Find where the given text appears and provide that cell's center as (x, y) coordinate. 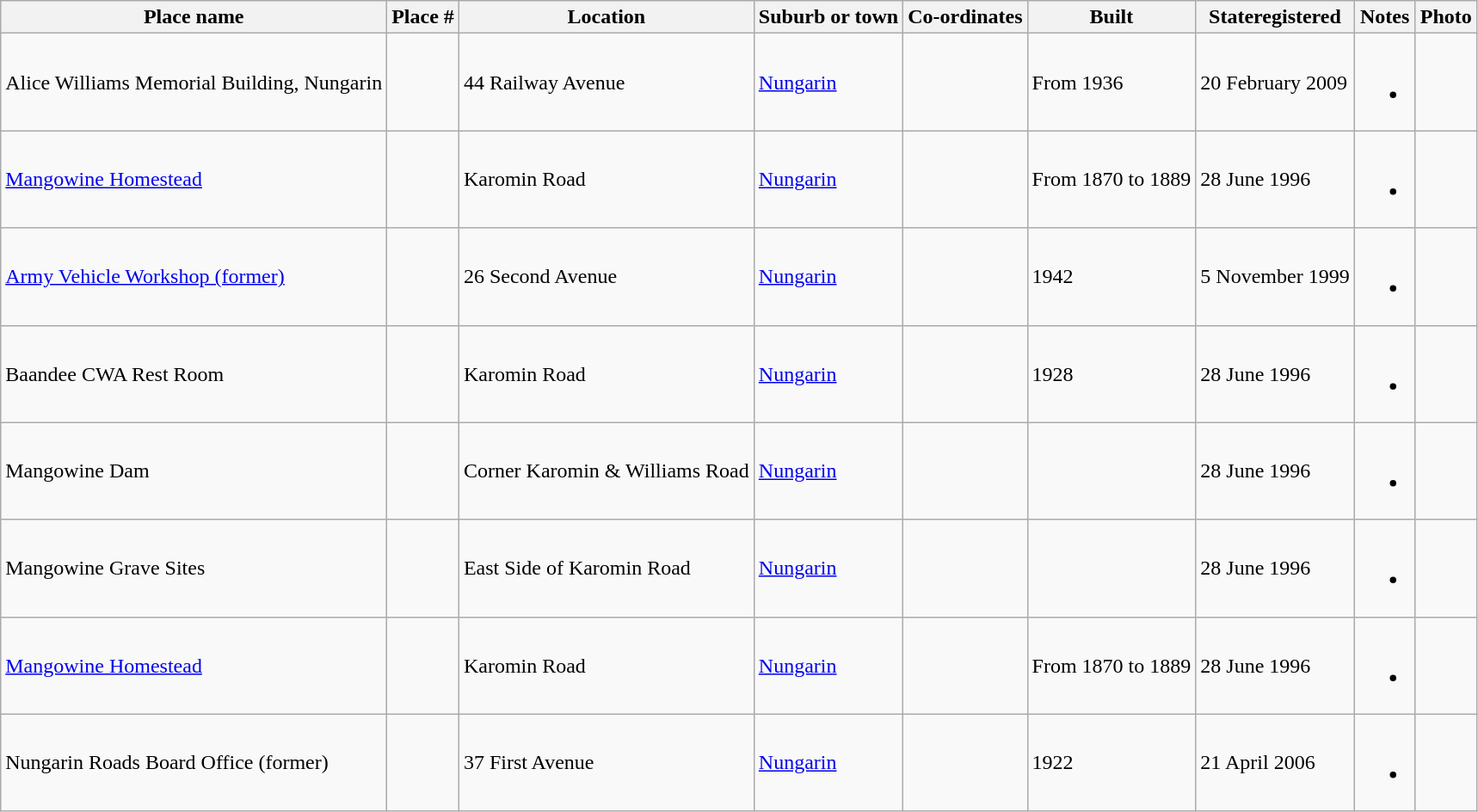
Army Vehicle Workshop (former) (194, 277)
Nungarin Roads Board Office (former) (194, 762)
Alice Williams Memorial Building, Nungarin (194, 83)
37 First Avenue (606, 762)
Baandee CWA Rest Room (194, 373)
Built (1112, 17)
Corner Karomin & Williams Road (606, 471)
Suburb or town (828, 17)
1928 (1112, 373)
26 Second Avenue (606, 277)
Location (606, 17)
Notes (1385, 17)
Place name (194, 17)
21 April 2006 (1275, 762)
Mangowine Grave Sites (194, 568)
Photo (1445, 17)
44 Railway Avenue (606, 83)
1922 (1112, 762)
1942 (1112, 277)
20 February 2009 (1275, 83)
East Side of Karomin Road (606, 568)
Stateregistered (1275, 17)
Mangowine Dam (194, 471)
Place # (423, 17)
From 1936 (1112, 83)
Co-ordinates (965, 17)
5 November 1999 (1275, 277)
